Detect which cell encompasses the target text, then output its (X, Y) center coordinate. 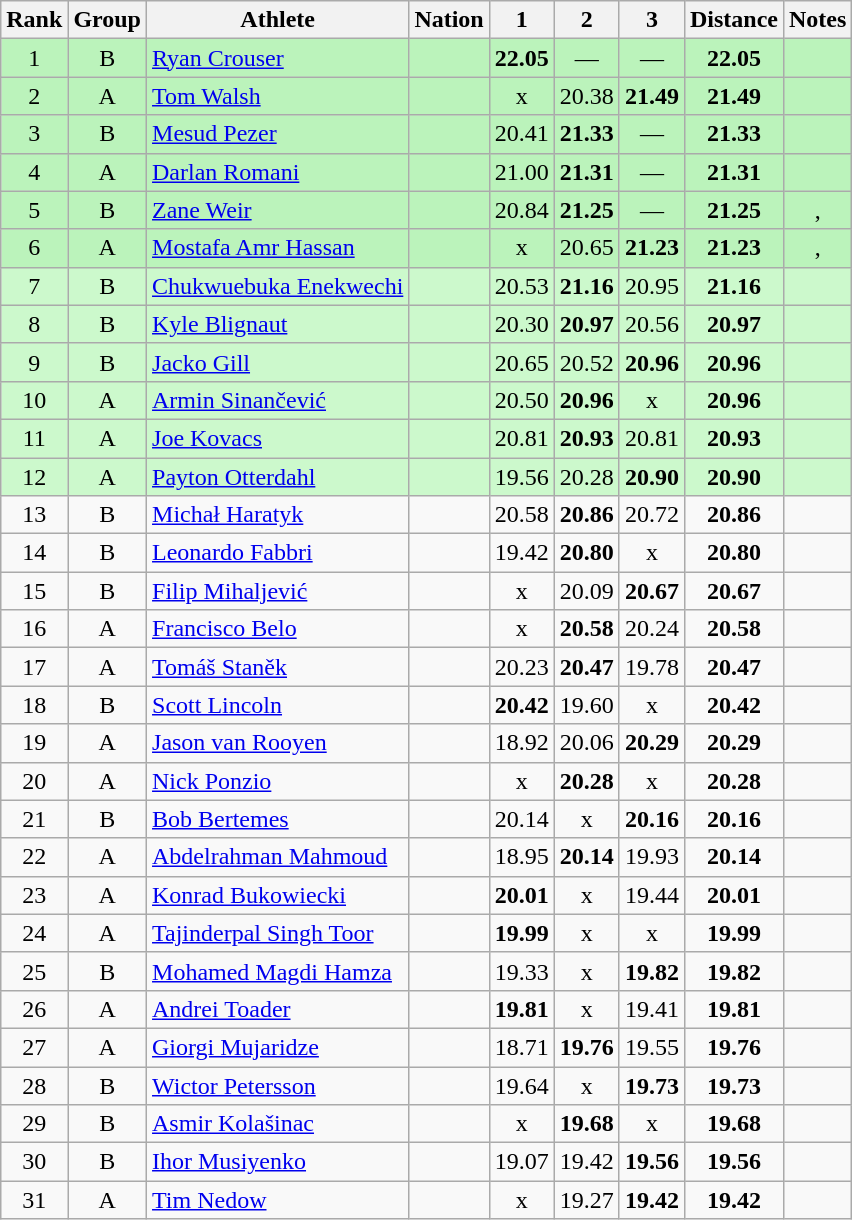
Group (108, 20)
Joe Kovacs (278, 438)
18.92 (522, 743)
Armin Sinančević (278, 400)
20.06 (586, 743)
20.23 (522, 667)
18.95 (522, 857)
Mostafa Amr Hassan (278, 248)
Giorgi Mujaridze (278, 1047)
19.64 (522, 1085)
Bob Bertemes (278, 819)
Nation (449, 20)
Chukwuebuka Enekwechi (278, 286)
Abdelrahman Mahmoud (278, 857)
17 (34, 667)
5 (34, 210)
19.07 (522, 1162)
26 (34, 1009)
4 (34, 172)
Darlan Romani (278, 172)
18.71 (522, 1047)
19.27 (586, 1200)
Notes (817, 20)
20.53 (522, 286)
20.72 (652, 515)
Nick Ponzio (278, 781)
21.00 (522, 172)
15 (34, 591)
19.78 (652, 667)
20.38 (586, 96)
9 (34, 362)
12 (34, 477)
23 (34, 895)
Jacko Gill (278, 362)
19.55 (652, 1047)
7 (34, 286)
Athlete (278, 20)
8 (34, 324)
27 (34, 1047)
20.52 (586, 362)
Ryan Crouser (278, 58)
28 (34, 1085)
Wictor Petersson (278, 1085)
14 (34, 553)
19.33 (522, 971)
29 (34, 1124)
Filip Mihaljević (278, 591)
22 (34, 857)
10 (34, 400)
20.50 (522, 400)
20.09 (586, 591)
24 (34, 933)
Michał Haratyk (278, 515)
13 (34, 515)
Payton Otterdahl (278, 477)
20.56 (652, 324)
Francisco Belo (278, 629)
30 (34, 1162)
18 (34, 705)
31 (34, 1200)
Mesud Pezer (278, 134)
25 (34, 971)
20.24 (652, 629)
19.44 (652, 895)
Rank (34, 20)
Asmir Kolašinac (278, 1124)
Jason van Rooyen (278, 743)
Tim Nedow (278, 1200)
Mohamed Magdi Hamza (278, 971)
20.30 (522, 324)
Distance (734, 20)
Andrei Toader (278, 1009)
19 (34, 743)
Tom Walsh (278, 96)
20.95 (652, 286)
19.41 (652, 1009)
Tomáš Staněk (278, 667)
19.93 (652, 857)
16 (34, 629)
Zane Weir (278, 210)
Scott Lincoln (278, 705)
19.60 (586, 705)
20.41 (522, 134)
Kyle Blignaut (278, 324)
20.84 (522, 210)
6 (34, 248)
11 (34, 438)
Tajinderpal Singh Toor (278, 933)
Leonardo Fabbri (278, 553)
Ihor Musiyenko (278, 1162)
Konrad Bukowiecki (278, 895)
21 (34, 819)
20 (34, 781)
